Search for the cell housing the specified text and yield its [x, y] center coordinate. 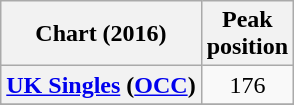
UK Singles (OCC) [101, 85]
Peakposition [247, 34]
Chart (2016) [101, 34]
176 [247, 85]
